Extract the [x, y] coordinate from the center of the cell holding the provided text.  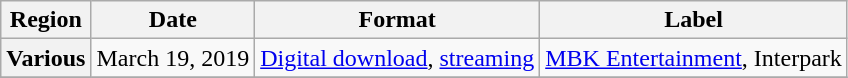
Various [46, 58]
MBK Entertainment, Interpark [694, 58]
Label [694, 20]
Digital download, streaming [398, 58]
Region [46, 20]
Format [398, 20]
March 19, 2019 [173, 58]
Date [173, 20]
